Scan for the cell matching the given text and deliver its (x, y) coordinate at center. 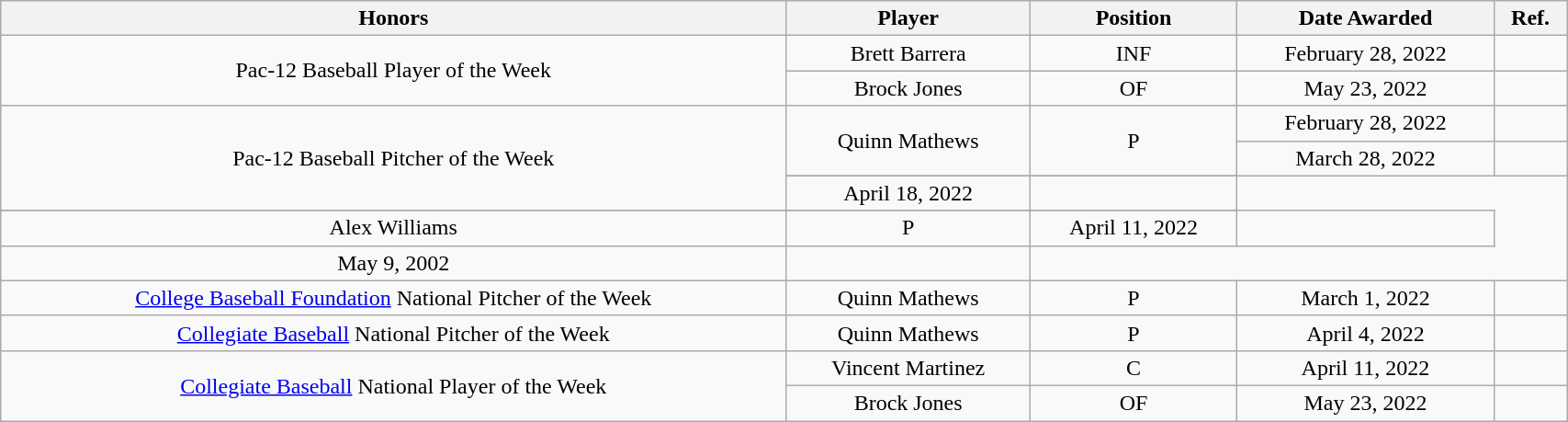
College Baseball Foundation National Pitcher of the Week (393, 298)
Player (908, 18)
Pac-12 Baseball Pitcher of the Week (393, 158)
March 28, 2022 (1366, 158)
Position (1134, 18)
Date Awarded (1366, 18)
Pac-12 Baseball Player of the Week (393, 71)
C (1134, 368)
Collegiate Baseball National Player of the Week (393, 385)
Ref. (1530, 18)
Honors (393, 18)
April 4, 2022 (1366, 333)
April 18, 2022 (908, 193)
May 9, 2002 (393, 263)
Alex Williams (393, 228)
Brett Barrera (908, 53)
March 1, 2022 (1366, 298)
Collegiate Baseball National Pitcher of the Week (393, 333)
INF (1134, 53)
Vincent Martinez (908, 368)
